Output the [x, y] coordinate of the center of the cell containing the given text.  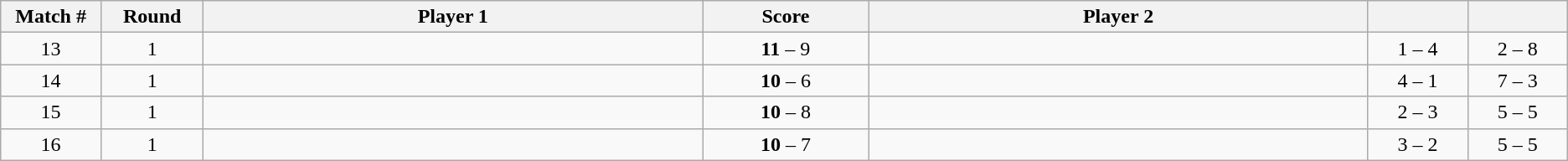
10 – 8 [786, 112]
Round [152, 17]
14 [51, 80]
10 – 6 [786, 80]
7 – 3 [1518, 80]
2 – 8 [1518, 49]
2 – 3 [1417, 112]
Match # [51, 17]
16 [51, 144]
Score [786, 17]
13 [51, 49]
15 [51, 112]
Player 2 [1118, 17]
10 – 7 [786, 144]
1 – 4 [1417, 49]
11 – 9 [786, 49]
3 – 2 [1417, 144]
Player 1 [453, 17]
4 – 1 [1417, 80]
